Locate the cell with the specified text and output its (x, y) center coordinate. 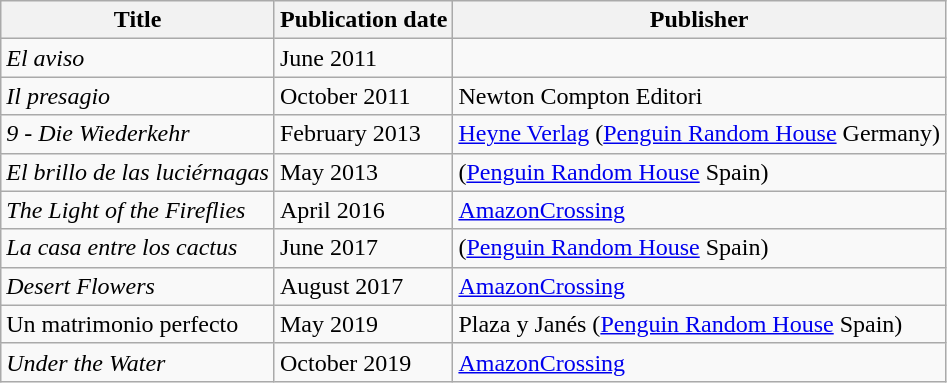
Publisher (700, 20)
April 2016 (363, 210)
June 2017 (363, 248)
February 2013 (363, 134)
May 2013 (363, 172)
Under the Water (138, 362)
Publication date (363, 20)
October 2011 (363, 96)
The Light of the Fireflies (138, 210)
El brillo de las luciérnagas (138, 172)
August 2017 (363, 286)
Plaza y Janés (Penguin Random House Spain) (700, 324)
Title (138, 20)
9 - Die Wiederkehr (138, 134)
May 2019 (363, 324)
Il presagio (138, 96)
Desert Flowers (138, 286)
Heyne Verlag (Penguin Random House Germany) (700, 134)
June 2011 (363, 58)
La casa entre los cactus (138, 248)
Un matrimonio perfecto (138, 324)
El aviso (138, 58)
Newton Compton Editori (700, 96)
October 2019 (363, 362)
